For the text-containing cell, return its midpoint in (X, Y) coordinate format. 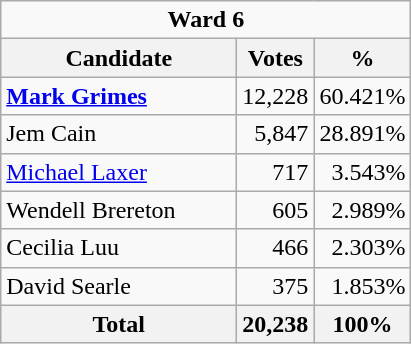
605 (276, 210)
60.421% (362, 96)
Wendell Brereton (119, 210)
466 (276, 248)
David Searle (119, 286)
Jem Cain (119, 134)
Votes (276, 58)
100% (362, 324)
375 (276, 286)
Michael Laxer (119, 172)
Mark Grimes (119, 96)
28.891% (362, 134)
Total (119, 324)
20,238 (276, 324)
Cecilia Luu (119, 248)
5,847 (276, 134)
2.303% (362, 248)
1.853% (362, 286)
% (362, 58)
3.543% (362, 172)
Candidate (119, 58)
12,228 (276, 96)
717 (276, 172)
Ward 6 (206, 20)
2.989% (362, 210)
